Return (X, Y) of the center of cell containing provided text 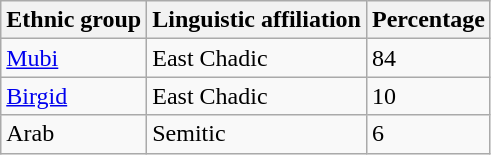
Mubi (74, 58)
Arab (74, 134)
Birgid (74, 96)
Linguistic affiliation (257, 20)
Ethnic group (74, 20)
10 (428, 96)
84 (428, 58)
Percentage (428, 20)
6 (428, 134)
Semitic (257, 134)
